Provide the (X, Y) coordinate of the cell's center where the given text is located.  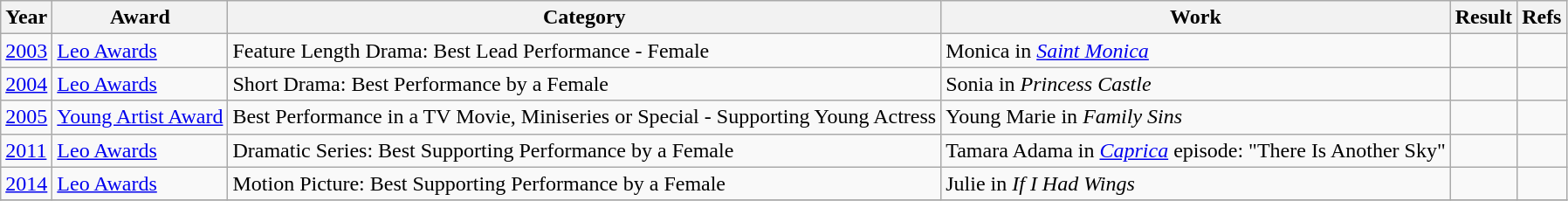
Best Performance in a TV Movie, Miniseries or Special - Supporting Young Actress (585, 117)
Year (26, 17)
Short Drama: Best Performance by a Female (585, 84)
Young Marie in Family Sins (1196, 117)
Refs (1542, 17)
Motion Picture: Best Supporting Performance by a Female (585, 184)
2003 (26, 51)
2005 (26, 117)
Result (1483, 17)
Dramatic Series: Best Supporting Performance by a Female (585, 150)
2004 (26, 84)
Feature Length Drama: Best Lead Performance - Female (585, 51)
Work (1196, 17)
2011 (26, 150)
Young Artist Award (140, 117)
Sonia in Princess Castle (1196, 84)
Julie in If I Had Wings (1196, 184)
Award (140, 17)
2014 (26, 184)
Tamara Adama in Caprica episode: "There Is Another Sky" (1196, 150)
Monica in Saint Monica (1196, 51)
Category (585, 17)
